Identify which cell holds the provided text, then report its (x, y) central coordinate. 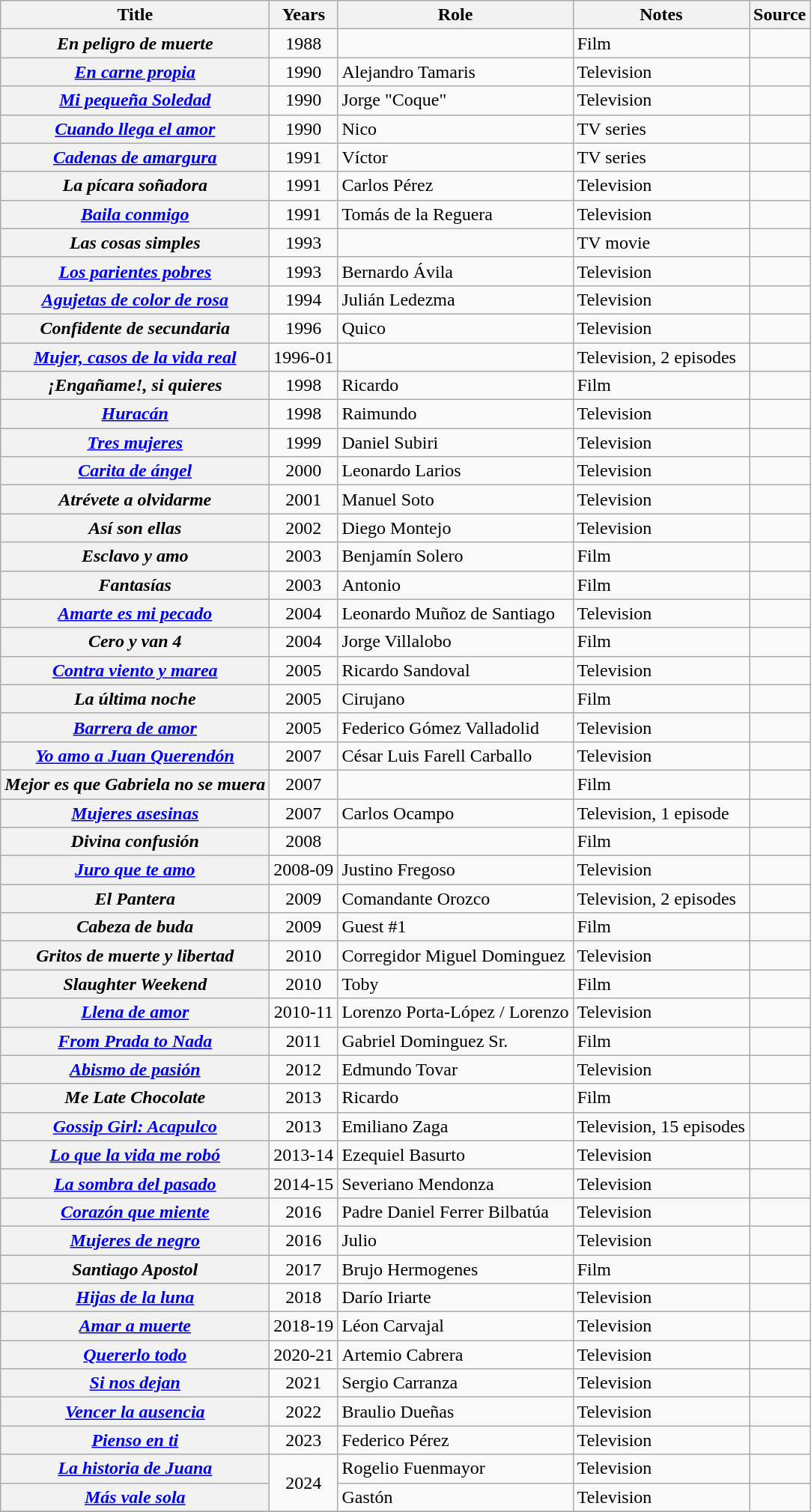
Vencer la ausencia (135, 1412)
Braulio Dueñas (455, 1412)
¡Engañame!, si quieres (135, 386)
Tres mujeres (135, 443)
Julio (455, 1240)
Raimundo (455, 414)
Leonardo Larios (455, 471)
Leonardo Muñoz de Santiago (455, 613)
2023 (304, 1440)
Mujer, casos de la vida real (135, 357)
Abismo de pasión (135, 1069)
2008-09 (304, 870)
2024 (304, 1483)
1988 (304, 43)
Alejandro Tamaris (455, 72)
Me Late Chocolate (135, 1098)
Quererlo todo (135, 1355)
TV movie (660, 243)
Notes (660, 15)
2010-11 (304, 1012)
1996 (304, 328)
Hijas de la luna (135, 1298)
Baila conmigo (135, 214)
Amarte es mi pecado (135, 613)
Si nos dejan (135, 1383)
Jorge "Coque" (455, 100)
Sergio Carranza (455, 1383)
Manuel Soto (455, 500)
Mujeres de negro (135, 1240)
Confidente de secundaria (135, 328)
La última noche (135, 699)
Federico Gómez Valladolid (455, 727)
Carita de ángel (135, 471)
Television, 1 episode (660, 813)
Corregidor Miguel Dominguez (455, 956)
Cero y van 4 (135, 642)
Mejor es que Gabriela no se muera (135, 784)
Julián Ledezma (455, 300)
Léon Carvajal (455, 1326)
1994 (304, 300)
En carne propia (135, 72)
Cadenas de amargura (135, 157)
Bernardo Ávila (455, 271)
César Luis Farell Carballo (455, 756)
Juro que te amo (135, 870)
Yo amo a Juan Querendón (135, 756)
2020-21 (304, 1355)
Tomás de la Reguera (455, 214)
Gabriel Dominguez Sr. (455, 1041)
Corazón que miente (135, 1212)
Más vale sola (135, 1497)
Severiano Mendonza (455, 1183)
Source (779, 15)
Comandante Orozco (455, 899)
Fantasías (135, 585)
Mi pequeña Soledad (135, 100)
2018 (304, 1298)
Cirujano (455, 699)
Justino Fregoso (455, 870)
Agujetas de color de rosa (135, 300)
Ricardo Sandoval (455, 670)
2012 (304, 1069)
Artemio Cabrera (455, 1355)
Federico Pérez (455, 1440)
Barrera de amor (135, 727)
Slaughter Weekend (135, 984)
Edmundo Tovar (455, 1069)
1996-01 (304, 357)
2000 (304, 471)
La historia de Juana (135, 1469)
Contra viento y marea (135, 670)
2021 (304, 1383)
Amar a muerte (135, 1326)
La sombra del pasado (135, 1183)
Divina confusión (135, 842)
Lo que la vida me robó (135, 1155)
Television, 15 episodes (660, 1126)
Jorge Villalobo (455, 642)
2017 (304, 1269)
2001 (304, 500)
Guest #1 (455, 927)
Santiago Apostol (135, 1269)
Diego Montejo (455, 528)
Gastón (455, 1497)
2008 (304, 842)
Carlos Pérez (455, 186)
Cabeza de buda (135, 927)
2018-19 (304, 1326)
Nico (455, 129)
Role (455, 15)
El Pantera (135, 899)
Darío Iriarte (455, 1298)
Víctor (455, 157)
Padre Daniel Ferrer Bilbatúa (455, 1212)
Pienso en ti (135, 1440)
Gritos de muerte y libertad (135, 956)
Carlos Ocampo (455, 813)
Quico (455, 328)
2002 (304, 528)
Huracán (135, 414)
Atrévete a olvidarme (135, 500)
En peligro de muerte (135, 43)
Llena de amor (135, 1012)
Antonio (455, 585)
Mujeres asesinas (135, 813)
Title (135, 15)
Daniel Subiri (455, 443)
Rogelio Fuenmayor (455, 1469)
Ezequiel Basurto (455, 1155)
1999 (304, 443)
Esclavo y amo (135, 556)
From Prada to Nada (135, 1041)
Toby (455, 984)
Benjamín Solero (455, 556)
Years (304, 15)
Lorenzo Porta-López / Lorenzo (455, 1012)
Los parientes pobres (135, 271)
Brujo Hermogenes (455, 1269)
La pícara soñadora (135, 186)
Cuando llega el amor (135, 129)
Las cosas simples (135, 243)
Gossip Girl: Acapulco (135, 1126)
2011 (304, 1041)
2013-14 (304, 1155)
2022 (304, 1412)
Emiliano Zaga (455, 1126)
Así son ellas (135, 528)
2014-15 (304, 1183)
